Return [x, y] of the center of cell containing provided text 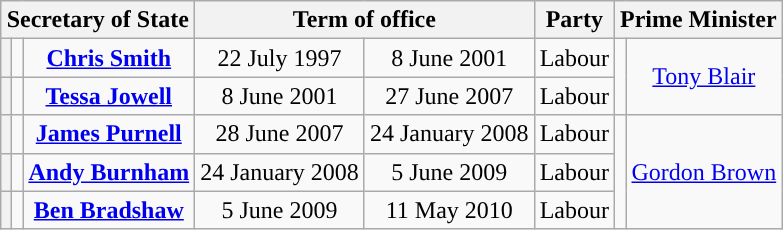
Chris Smith [109, 58]
11 May 2010 [449, 210]
Ben Bradshaw [109, 210]
Gordon Brown [704, 172]
James Purnell [109, 134]
Andy Burnham [109, 172]
Term of office [364, 20]
27 June 2007 [449, 96]
Secretary of State [98, 20]
Tessa Jowell [109, 96]
28 June 2007 [280, 134]
22 July 1997 [280, 58]
Party [574, 20]
Prime Minister [698, 20]
Tony Blair [704, 77]
